Identify which cell holds the provided text, then report its (X, Y) central coordinate. 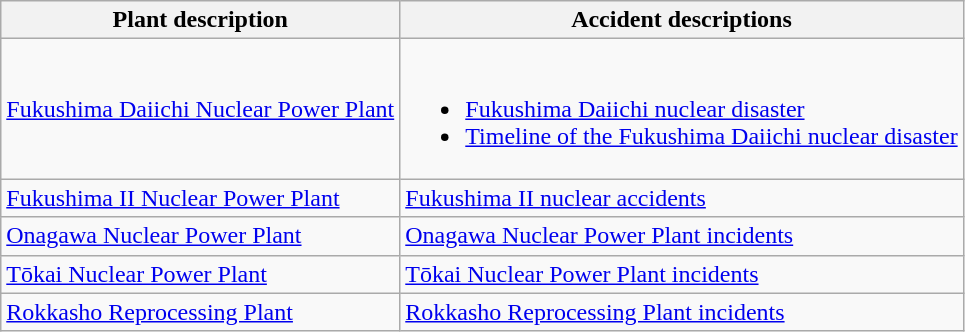
Onagawa Nuclear Power Plant (200, 236)
Fukushima Daiichi nuclear disasterTimeline of the Fukushima Daiichi nuclear disaster (682, 109)
Tōkai Nuclear Power Plant incidents (682, 274)
Plant description (200, 20)
Onagawa Nuclear Power Plant incidents (682, 236)
Accident descriptions (682, 20)
Rokkasho Reprocessing Plant (200, 312)
Fukushima II Nuclear Power Plant (200, 198)
Fukushima Daiichi Nuclear Power Plant (200, 109)
Rokkasho Reprocessing Plant incidents (682, 312)
Fukushima II nuclear accidents (682, 198)
Tōkai Nuclear Power Plant (200, 274)
